Determine the [X, Y] coordinate at the center of the cell enclosing the given text.  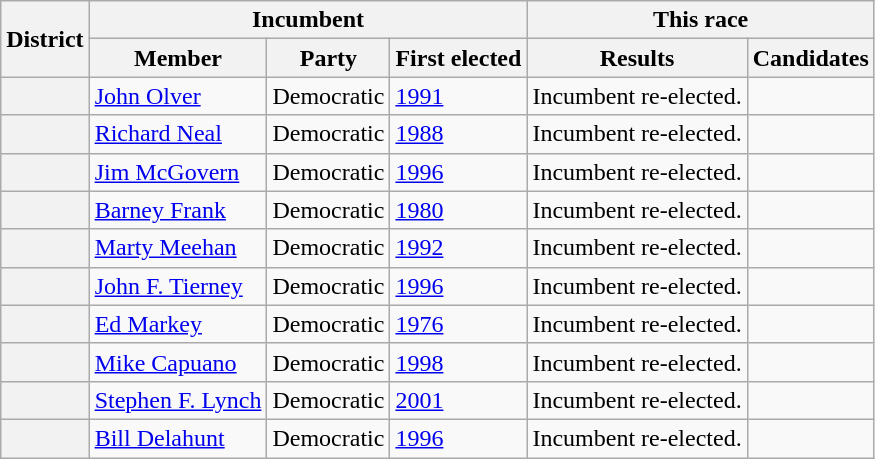
District [45, 39]
Richard Neal [178, 134]
Incumbent [308, 20]
Party [328, 58]
1992 [458, 248]
Stephen F. Lynch [178, 400]
1988 [458, 134]
1980 [458, 210]
1998 [458, 362]
This race [700, 20]
1976 [458, 324]
Results [637, 58]
Candidates [810, 58]
Member [178, 58]
John F. Tierney [178, 286]
Marty Meehan [178, 248]
Jim McGovern [178, 172]
Mike Capuano [178, 362]
Bill Delahunt [178, 438]
Ed Markey [178, 324]
1991 [458, 96]
John Olver [178, 96]
Barney Frank [178, 210]
First elected [458, 58]
2001 [458, 400]
